Pinpoint the cell where the given text exists, returning its [x, y] midpoint coordinate. 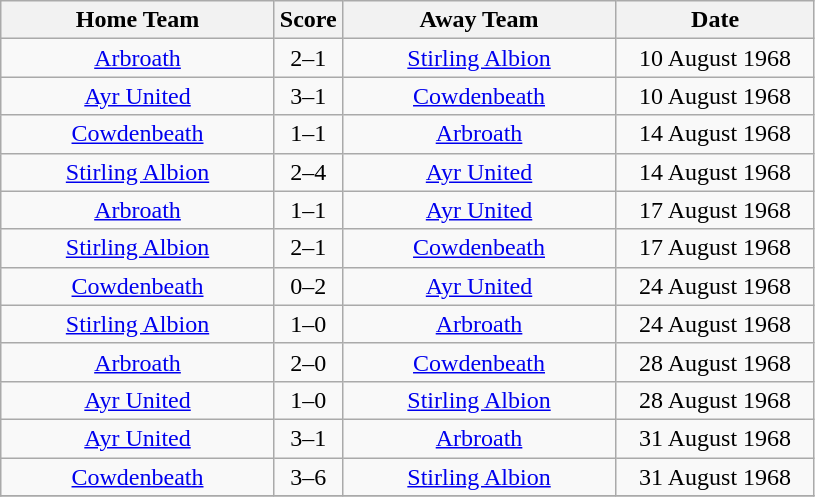
Date [716, 20]
2–4 [308, 172]
3–6 [308, 477]
Away Team [479, 20]
0–2 [308, 286]
Score [308, 20]
2–0 [308, 362]
Home Team [138, 20]
